Return (X, Y) of the center of cell containing provided text 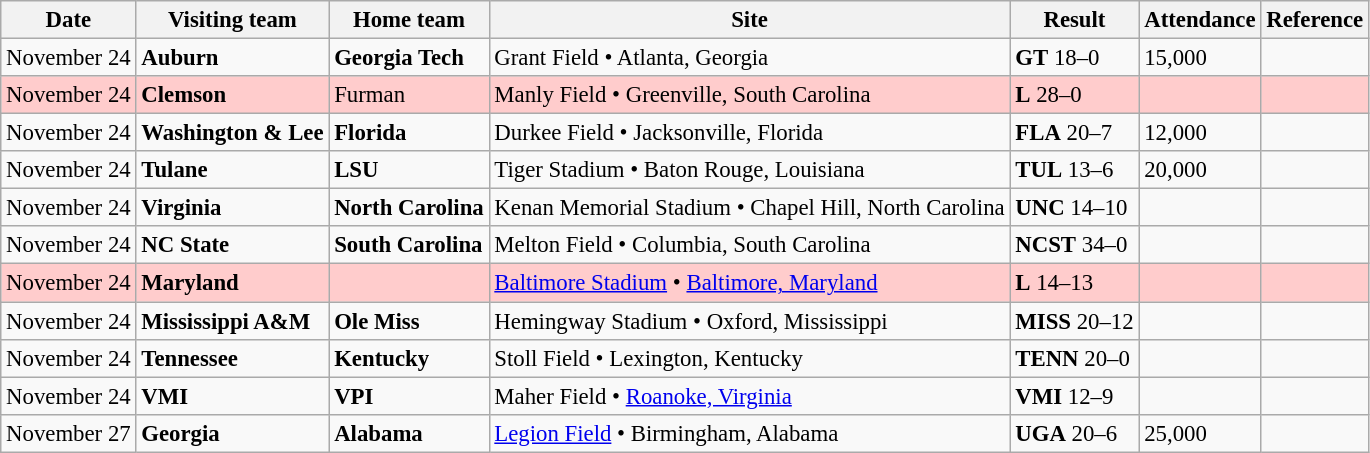
Furman (409, 95)
November 27 (68, 433)
L 28–0 (1074, 95)
Maryland (232, 283)
UNC 14–10 (1074, 208)
Ole Miss (409, 321)
Kenan Memorial Stadium • Chapel Hill, North Carolina (750, 208)
Grant Field • Atlanta, Georgia (750, 58)
Date (68, 20)
Stoll Field • Lexington, Kentucky (750, 358)
Clemson (232, 95)
LSU (409, 170)
L 14–13 (1074, 283)
Hemingway Stadium • Oxford, Mississippi (750, 321)
FLA 20–7 (1074, 133)
Florida (409, 133)
Home team (409, 20)
Tennessee (232, 358)
Durkee Field • Jacksonville, Florida (750, 133)
Kentucky (409, 358)
NCST 34–0 (1074, 245)
Reference (1315, 20)
Tiger Stadium • Baton Rouge, Louisiana (750, 170)
Georgia Tech (409, 58)
UGA 20–6 (1074, 433)
Site (750, 20)
Attendance (1200, 20)
Legion Field • Birmingham, Alabama (750, 433)
Auburn (232, 58)
Visiting team (232, 20)
MISS 20–12 (1074, 321)
15,000 (1200, 58)
Baltimore Stadium • Baltimore, Maryland (750, 283)
Tulane (232, 170)
VMI (232, 396)
South Carolina (409, 245)
VPI (409, 396)
Maher Field • Roanoke, Virginia (750, 396)
GT 18–0 (1074, 58)
TUL 13–6 (1074, 170)
Alabama (409, 433)
25,000 (1200, 433)
TENN 20–0 (1074, 358)
20,000 (1200, 170)
Result (1074, 20)
Melton Field • Columbia, South Carolina (750, 245)
Georgia (232, 433)
Manly Field • Greenville, South Carolina (750, 95)
Virginia (232, 208)
12,000 (1200, 133)
NC State (232, 245)
Mississippi A&M (232, 321)
VMI 12–9 (1074, 396)
Washington & Lee (232, 133)
North Carolina (409, 208)
